Output the [x, y] coordinate of the center of the cell containing the given text.  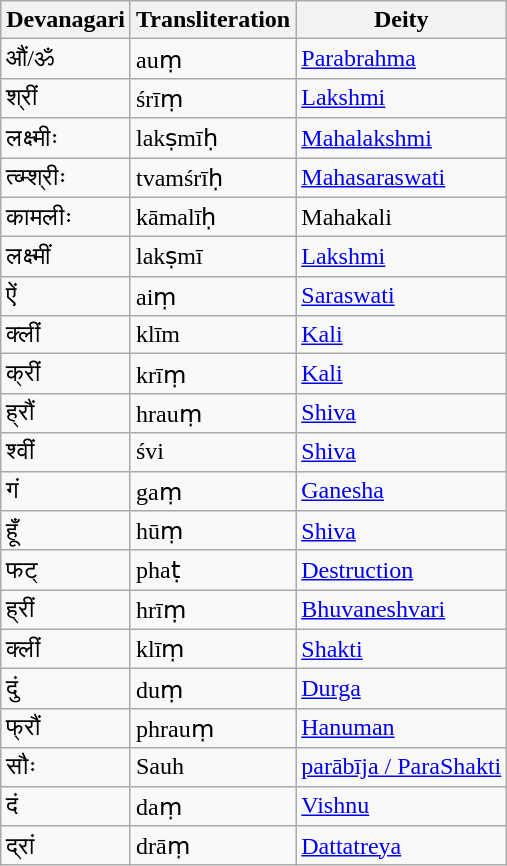
Shakti [402, 649]
parābīja / ParaShakti [402, 767]
सौः [66, 767]
Mahasaraswati [402, 178]
gaṃ [212, 491]
Durga [402, 689]
Parabrahma [402, 59]
hūṃ [212, 531]
क्रीं [66, 374]
Sauh [212, 767]
द्रां [66, 846]
ह्रीं [66, 610]
phrauṃ [212, 728]
Deity [402, 20]
hrauṃ [212, 413]
गं [66, 491]
श्रीं [66, 98]
Vishnu [402, 806]
Ganesha [402, 491]
śrīṃ [212, 98]
कामलीः [66, 217]
daṃ [212, 806]
Hanuman [402, 728]
त्व्म्श्रीः [66, 178]
Bhuvaneshvari [402, 610]
Destruction [402, 570]
hrīṃ [212, 610]
auṃ [212, 59]
औं/ॐ [66, 59]
kāmalīḥ [212, 217]
lakṣmīḥ [212, 138]
Mahalakshmi [402, 138]
ऐं [66, 296]
श्वीं [66, 452]
दुं [66, 689]
drāṃ [212, 846]
tvamśrīḥ [212, 178]
klīṃ [212, 649]
krīṃ [212, 374]
लक्ष्मीं [66, 257]
फट् [66, 570]
ह्रौं [66, 413]
lakṣmī [212, 257]
aiṃ [212, 296]
दं [66, 806]
फ्रौं [66, 728]
śvi [212, 452]
Saraswati [402, 296]
Transliteration [212, 20]
duṃ [212, 689]
लक्ष्मीः [66, 138]
klīm [212, 335]
Dattatreya [402, 846]
हूँ [66, 531]
Devanagari [66, 20]
Mahakali [402, 217]
phaṭ [212, 570]
